Locate the cell with the specified text and output its (x, y) center coordinate. 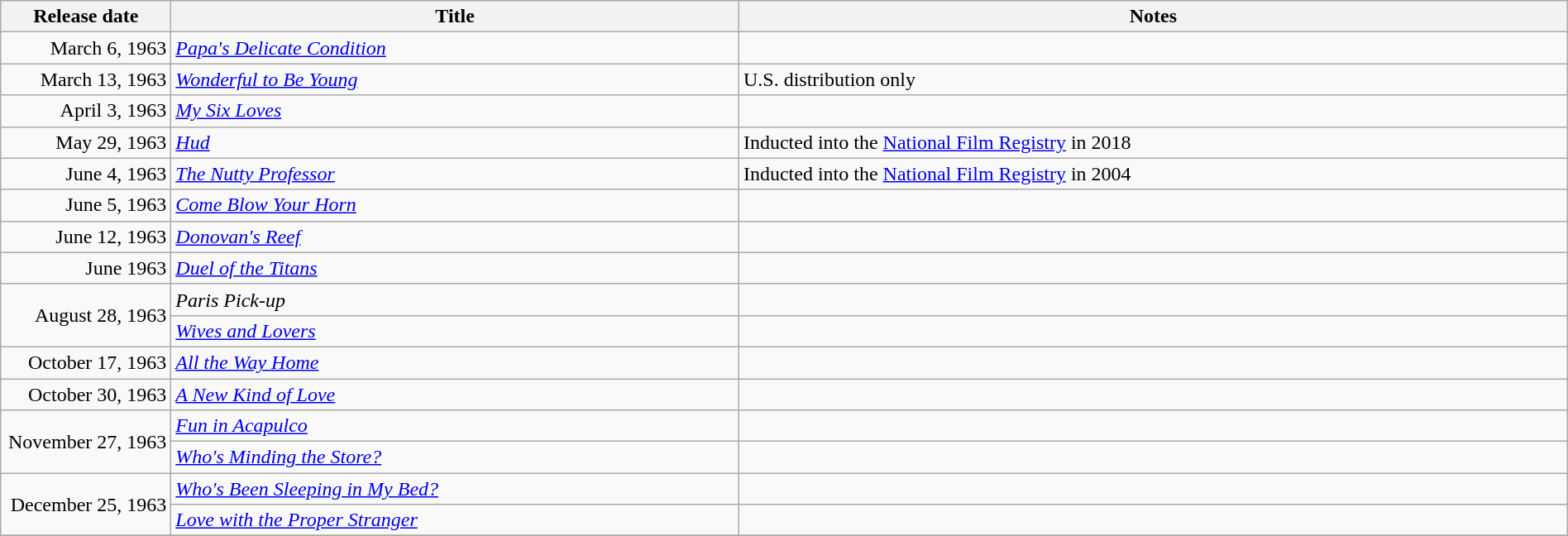
June 1963 (86, 268)
Hud (455, 142)
Title (455, 17)
June 4, 1963 (86, 174)
Donovan's Reef (455, 237)
October 30, 1963 (86, 395)
Papa's Delicate Condition (455, 48)
My Six Loves (455, 111)
Who's Minding the Store? (455, 457)
A New Kind of Love (455, 395)
Notes (1153, 17)
All the Way Home (455, 362)
Paris Pick-up (455, 299)
March 6, 1963 (86, 48)
October 17, 1963 (86, 362)
Love with the Proper Stranger (455, 520)
Come Blow Your Horn (455, 205)
U.S. distribution only (1153, 79)
December 25, 1963 (86, 505)
April 3, 1963 (86, 111)
Who's Been Sleeping in My Bed? (455, 489)
March 13, 1963 (86, 79)
November 27, 1963 (86, 442)
Inducted into the National Film Registry in 2004 (1153, 174)
May 29, 1963 (86, 142)
The Nutty Professor (455, 174)
Release date (86, 17)
Fun in Acapulco (455, 426)
June 12, 1963 (86, 237)
August 28, 1963 (86, 315)
Wonderful to Be Young (455, 79)
June 5, 1963 (86, 205)
Inducted into the National Film Registry in 2018 (1153, 142)
Duel of the Titans (455, 268)
Wives and Lovers (455, 331)
